Locate the cell with the specified text and output its (X, Y) center coordinate. 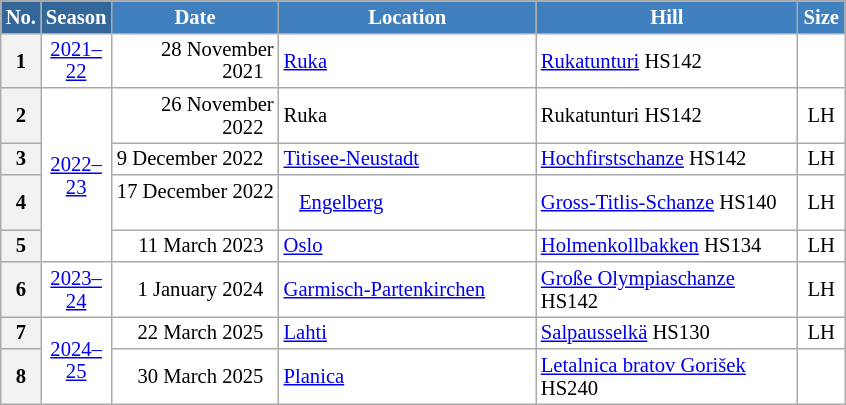
No. (21, 16)
Date (194, 16)
4 (21, 202)
2 (21, 116)
1 January 2024 (194, 290)
26 November 2022 (194, 116)
5 (21, 245)
Letalnica bratov Gorišek HS240 (667, 376)
30 March 2025 (194, 376)
Titisee-Neustadt (408, 158)
8 (21, 376)
Lahti (408, 332)
2021–22 (76, 60)
22 March 2025 (194, 332)
6 (21, 290)
1 (21, 60)
Oslo (408, 245)
Große Olympiaschanze HS142 (667, 290)
2024–25 (76, 360)
11 March 2023 (194, 245)
Gross-Titlis-Schanze HS140 (667, 202)
2022–23 (76, 175)
Engelberg (408, 202)
3 (21, 158)
Salpausselkä HS130 (667, 332)
Season (76, 16)
28 November 2021 (194, 60)
Garmisch-Partenkirchen (408, 290)
Holmenkollbakken HS134 (667, 245)
9 December 2022 (194, 158)
17 December 2022 (194, 202)
Planica (408, 376)
Hochfirstschanze HS142 (667, 158)
Hill (667, 16)
Size (822, 16)
2023–24 (76, 290)
Location (408, 16)
7 (21, 332)
